Return the [X, Y] coordinate for the center point of the cell that contains the specified text.  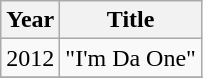
"I'm Da One" [131, 58]
Year [30, 20]
Title [131, 20]
2012 [30, 58]
